Determine the (X, Y) coordinate at the center of the cell enclosing the given text.  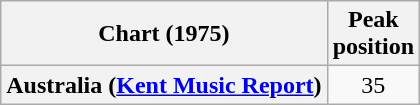
Chart (1975) (164, 34)
Peakposition (373, 34)
35 (373, 85)
Australia (Kent Music Report) (164, 85)
